Search for the cell housing the specified text and yield its (x, y) center coordinate. 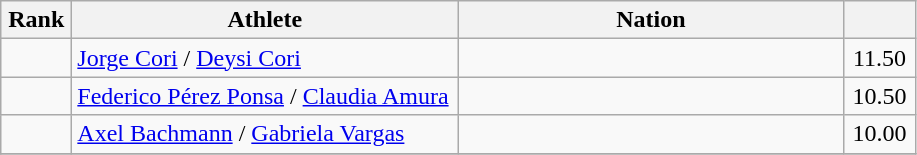
Nation (651, 20)
Rank (36, 20)
10.00 (880, 134)
Athlete (265, 20)
Axel Bachmann / Gabriela Vargas (265, 134)
10.50 (880, 96)
Federico Pérez Ponsa / Claudia Amura (265, 96)
Jorge Cori / Deysi Cori (265, 58)
11.50 (880, 58)
